Capture the cell that displays the provided text and extract its [X, Y] central coordinate. 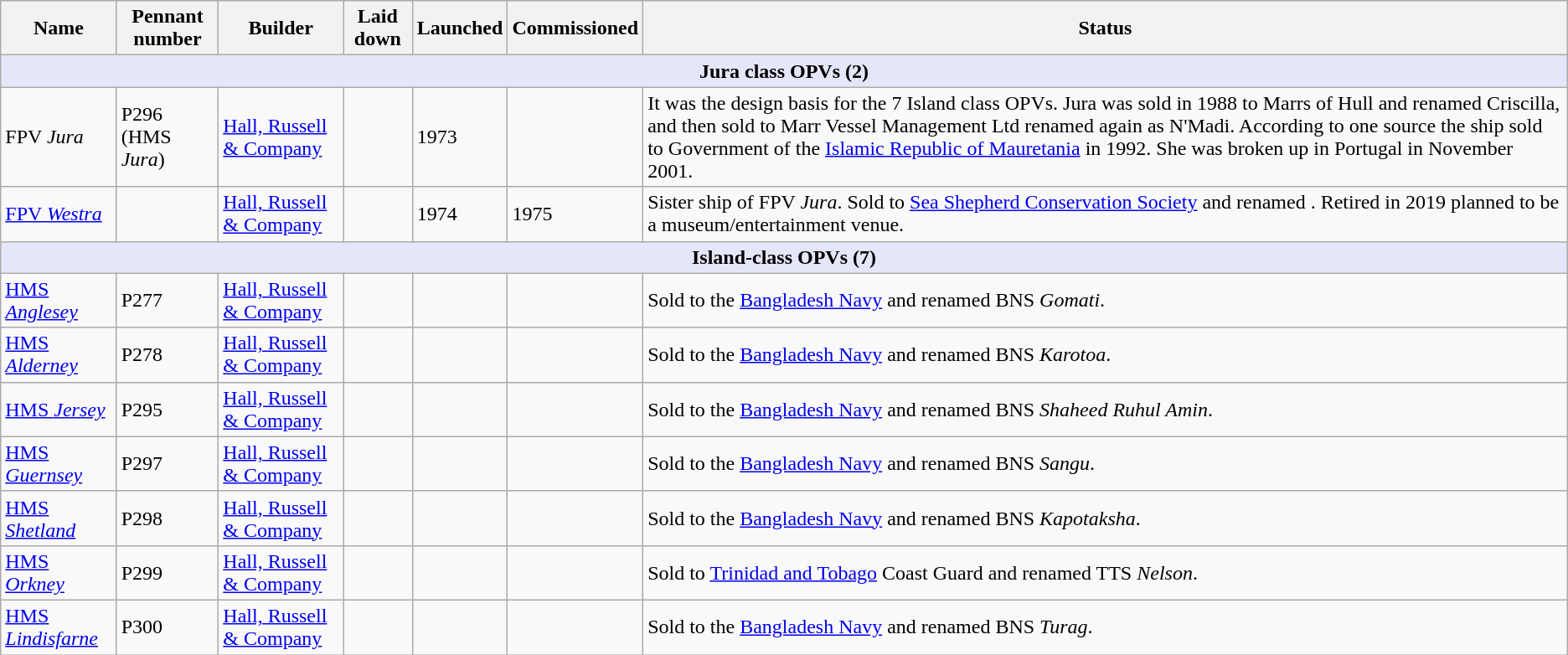
Sold to the Bangladesh Navy and renamed BNS Shaheed Ruhul Amin. [1106, 409]
P299 [168, 573]
P295 [168, 409]
Sold to the Bangladesh Navy and renamed BNS Kapotaksha. [1106, 518]
FPV Westra [59, 214]
P296 (HMS Jura) [168, 137]
Builder [281, 28]
HMS Shetland [59, 518]
HMS Lindisfarne [59, 627]
Sold to the Bangladesh Navy and renamed BNS Turag. [1106, 627]
FPV Jura [59, 137]
Sold to the Bangladesh Navy and renamed BNS Karotoa. [1106, 355]
1973 [460, 137]
Launched [460, 28]
HMS Alderney [59, 355]
Laid down [379, 28]
Pennant number [168, 28]
Sister ship of FPV Jura. Sold to Sea Shepherd Conservation Society and renamed . Retired in 2019 planned to be a museum/entertainment venue. [1106, 214]
HMS Guernsey [59, 464]
1974 [460, 214]
P298 [168, 518]
Jura class OPVs (2) [784, 71]
Island-class OPVs (7) [784, 257]
Name [59, 28]
Sold to Trinidad and Tobago Coast Guard and renamed TTS Nelson. [1106, 573]
P300 [168, 627]
HMS Jersey [59, 409]
Commissioned [575, 28]
Status [1106, 28]
Sold to the Bangladesh Navy and renamed BNS Sangu. [1106, 464]
P297 [168, 464]
P278 [168, 355]
HMS Anglesey [59, 300]
HMS Orkney [59, 573]
Sold to the Bangladesh Navy and renamed BNS Gomati. [1106, 300]
1975 [575, 214]
P277 [168, 300]
